Capture the cell that displays the provided text and extract its (x, y) central coordinate. 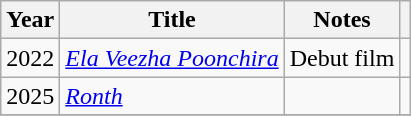
Ela Veezha Poonchira (172, 58)
Title (172, 20)
Notes (342, 20)
Ronth (172, 96)
Year (30, 20)
2022 (30, 58)
Debut film (342, 58)
2025 (30, 96)
